Return (x, y) of the center of cell containing provided text 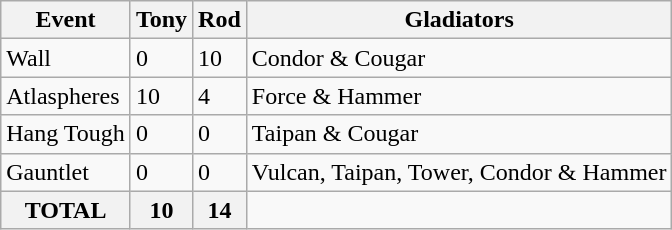
Atlaspheres (66, 96)
Wall (66, 58)
Force & Hammer (459, 96)
14 (220, 210)
Taipan & Cougar (459, 134)
Event (66, 20)
TOTAL (66, 210)
Hang Tough (66, 134)
Rod (220, 20)
4 (220, 96)
Condor & Cougar (459, 58)
Vulcan, Taipan, Tower, Condor & Hammer (459, 172)
Gladiators (459, 20)
Tony (161, 20)
Gauntlet (66, 172)
